Determine the [x, y] coordinate at the center of the cell enclosing the given text.  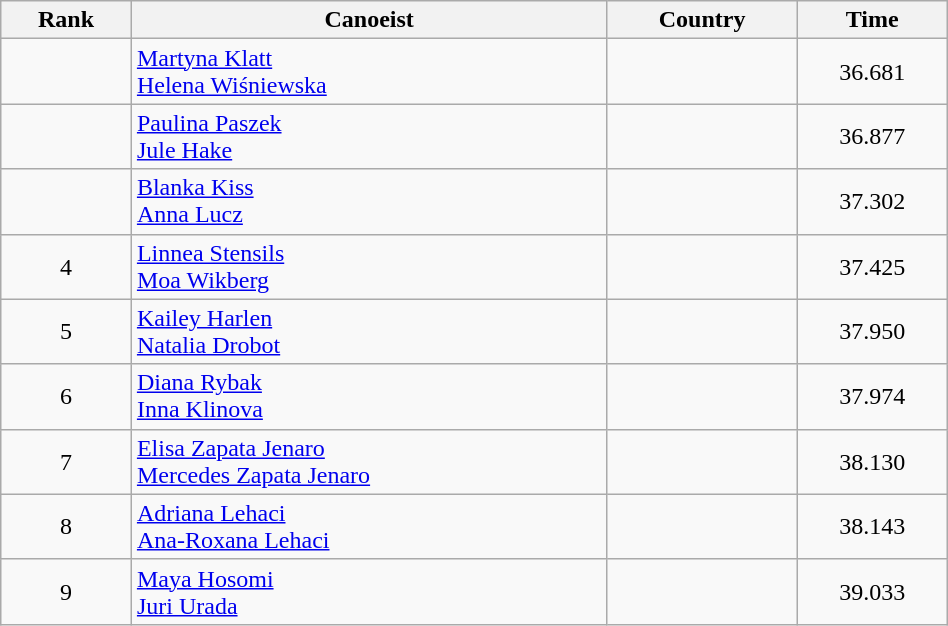
39.033 [872, 592]
Canoeist [369, 20]
38.143 [872, 526]
38.130 [872, 462]
7 [66, 462]
4 [66, 266]
Maya HosomiJuri Urada [369, 592]
36.681 [872, 72]
37.974 [872, 396]
Blanka KissAnna Lucz [369, 202]
6 [66, 396]
Diana RybakInna Klinova [369, 396]
Paulina PaszekJule Hake [369, 136]
Elisa Zapata JenaroMercedes Zapata Jenaro [369, 462]
37.302 [872, 202]
Linnea StensilsMoa Wikberg [369, 266]
Adriana LehaciAna-Roxana Lehaci [369, 526]
Rank [66, 20]
36.877 [872, 136]
37.950 [872, 332]
9 [66, 592]
8 [66, 526]
Country [702, 20]
5 [66, 332]
37.425 [872, 266]
Time [872, 20]
Kailey HarlenNatalia Drobot [369, 332]
Martyna KlattHelena Wiśniewska [369, 72]
